Provide the [X, Y] coordinate of the cell's center where the given text is located.  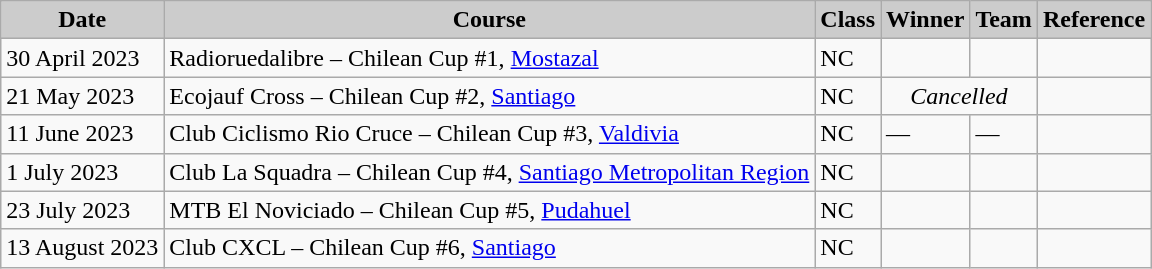
Ecojauf Cross – Chilean Cup #2, Santiago [490, 96]
23 July 2023 [82, 210]
1 July 2023 [82, 172]
MTB El Noviciado – Chilean Cup #5, Pudahuel [490, 210]
Date [82, 20]
Class [848, 20]
Cancelled [960, 96]
Winner [926, 20]
Radioruedalibre – Chilean Cup #1, Mostazal [490, 58]
Team [1004, 20]
21 May 2023 [82, 96]
13 August 2023 [82, 248]
30 April 2023 [82, 58]
11 June 2023 [82, 134]
Club La Squadra – Chilean Cup #4, Santiago Metropolitan Region [490, 172]
Course [490, 20]
Club Ciclismo Rio Cruce – Chilean Cup #3, Valdivia [490, 134]
Reference [1094, 20]
Club CXCL – Chilean Cup #6, Santiago [490, 248]
